Return (x, y) of the center of cell containing provided text 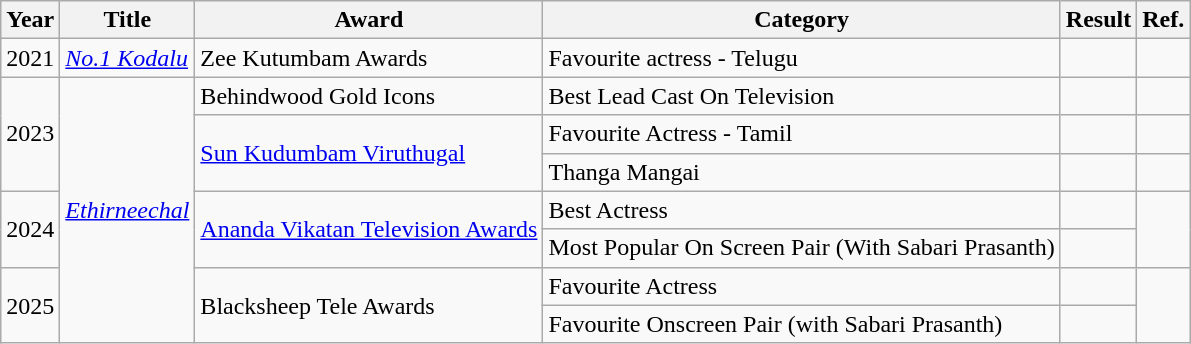
Category (802, 20)
Year (30, 20)
2024 (30, 229)
Favourite actress - Telugu (802, 58)
Title (128, 20)
Favourite Actress (802, 286)
2023 (30, 134)
Ethirneechal (128, 210)
Favourite Actress - Tamil (802, 134)
2021 (30, 58)
Best Lead Cast On Television (802, 96)
Favourite Onscreen Pair (with Sabari Prasanth) (802, 324)
Most Popular On Screen Pair (With Sabari Prasanth) (802, 248)
Best Actress (802, 210)
Thanga Mangai (802, 172)
Sun Kudumbam Viruthugal (369, 153)
Zee Kutumbam Awards (369, 58)
Ananda Vikatan Television Awards (369, 229)
Ref. (1164, 20)
No.1 Kodalu (128, 58)
Result (1098, 20)
Behindwood Gold Icons (369, 96)
Blacksheep Tele Awards (369, 305)
Award (369, 20)
2025 (30, 305)
